Return the [X, Y] coordinate for the center point of the cell that contains the specified text.  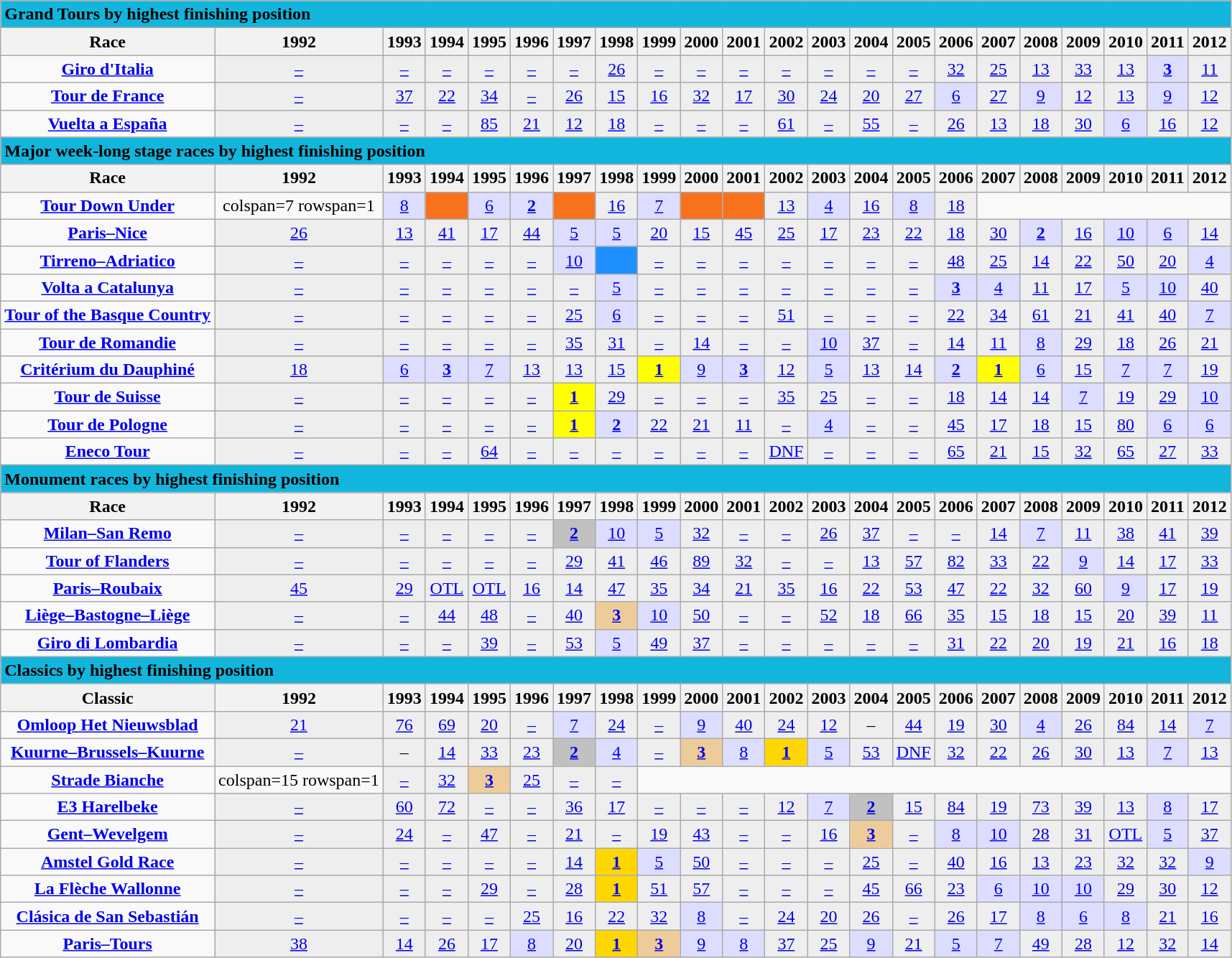
Tirreno–Adriatico [108, 260]
Giro di Lombardia [108, 643]
Volta a Catalunya [108, 287]
Tour Down Under [108, 205]
Paris–Tours [108, 944]
72 [447, 807]
Giro d'Italia [108, 69]
Classic [108, 697]
Amstel Gold Race [108, 862]
Tour of Flanders [108, 561]
Kuurne–Brussels–Kuurne [108, 752]
colspan=15 rowspan=1 [299, 779]
85 [488, 124]
36 [575, 807]
Paris–Roubaix [108, 588]
76 [404, 725]
Paris–Nice [108, 233]
colspan=7 rowspan=1 [299, 205]
Gent–Wevelgem [108, 834]
52 [829, 615]
82 [955, 561]
Grand Tours by highest finishing position [616, 14]
Major week-long stage races by highest finishing position [616, 151]
64 [488, 452]
89 [701, 561]
80 [1125, 424]
55 [871, 124]
Tour de Pologne [108, 424]
Vuelta a España [108, 124]
Eneco Tour [108, 452]
Strade Bianche [108, 779]
Tour de France [108, 96]
Liège–Bastogne–Liège [108, 615]
Tour de Suisse [108, 397]
Omloop Het Nieuwsblad [108, 725]
73 [1040, 807]
Monument races by highest finishing position [616, 479]
Tour of the Basque Country [108, 315]
Clásica de San Sebastián [108, 916]
La Flèche Wallonne [108, 889]
Critérium du Dauphiné [108, 370]
Milan–San Remo [108, 534]
E3 Harelbeke [108, 807]
69 [447, 725]
43 [701, 834]
Tour de Romandie [108, 343]
46 [659, 561]
Classics by highest finishing position [616, 670]
